Scan for the cell matching the given text and deliver its (x, y) coordinate at center. 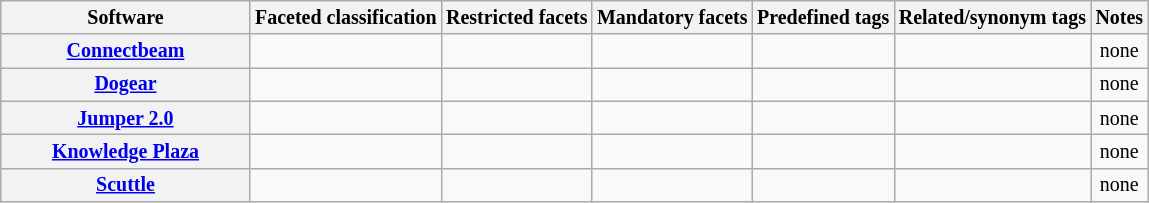
Software (126, 18)
Notes (1120, 18)
Predefined tags (823, 18)
Restricted facets (516, 18)
Scuttle (126, 184)
Connectbeam (126, 52)
Faceted classification (346, 18)
Knowledge Plaza (126, 152)
Jumper 2.0 (126, 118)
Mandatory facets (672, 18)
Dogear (126, 84)
Related/synonym tags (992, 18)
